Search for the cell housing the specified text and yield its (x, y) center coordinate. 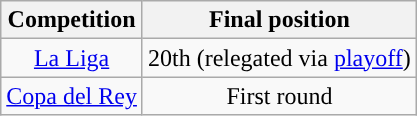
Final position (279, 20)
Copa del Rey (72, 96)
La Liga (72, 58)
First round (279, 96)
20th (relegated via playoff) (279, 58)
Competition (72, 20)
